Return the [X, Y] coordinate for the center point of the cell that contains the specified text.  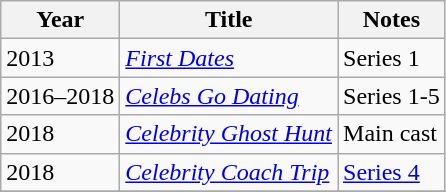
Notes [392, 20]
Year [60, 20]
Title [229, 20]
Celebrity Ghost Hunt [229, 134]
Series 1-5 [392, 96]
Series 4 [392, 172]
Celebs Go Dating [229, 96]
2013 [60, 58]
First Dates [229, 58]
Celebrity Coach Trip [229, 172]
Series 1 [392, 58]
Main cast [392, 134]
2016–2018 [60, 96]
